Find where the given text appears and provide that cell's center as [X, Y] coordinate. 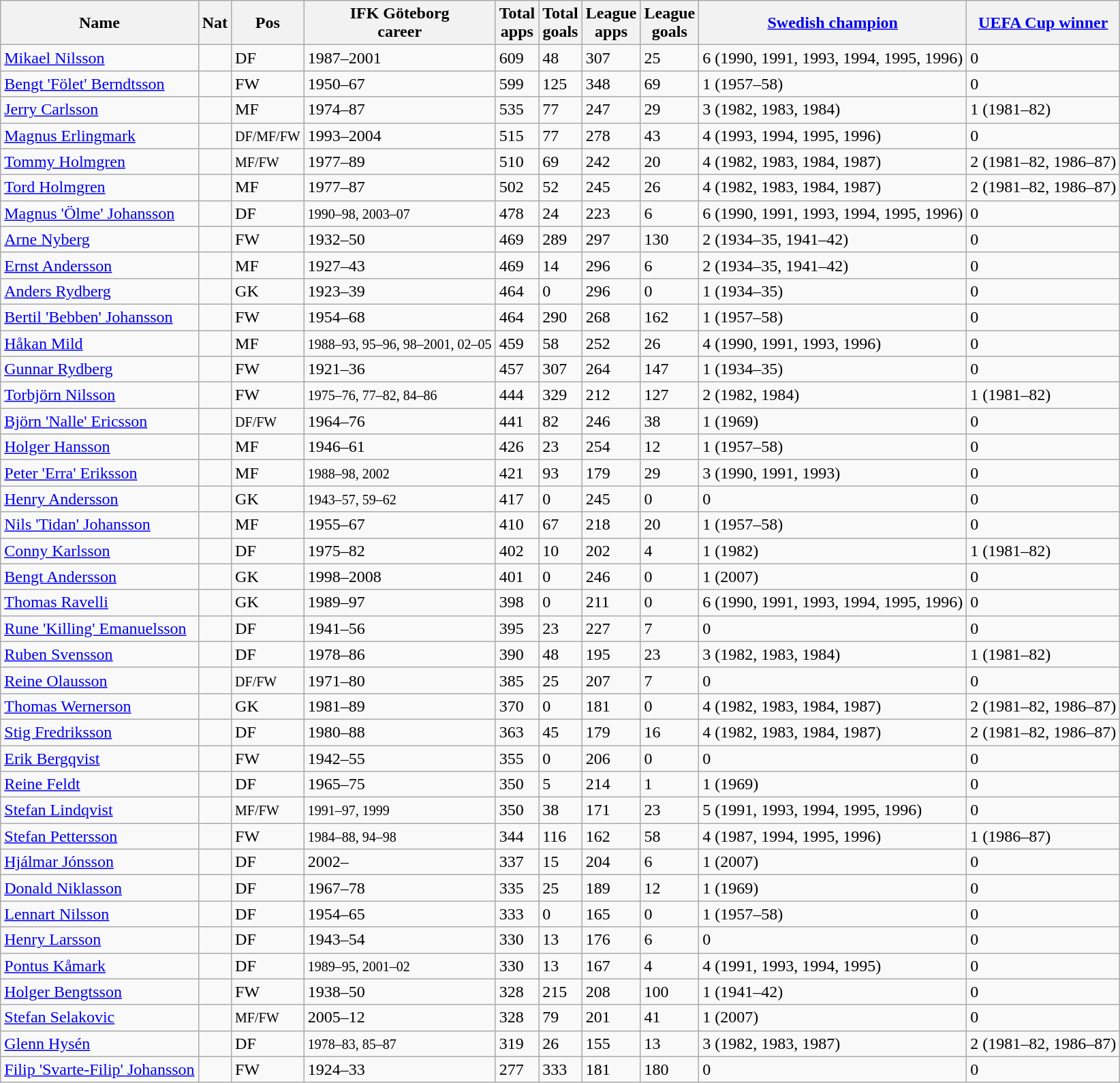
1964–76 [399, 421]
Stefan Lindqvist [99, 810]
215 [561, 992]
201 [611, 1018]
2005–12 [399, 1018]
264 [611, 369]
Henry Larsson [99, 940]
355 [517, 759]
1993–2004 [399, 136]
385 [517, 680]
204 [611, 862]
Bertil 'Bebben' Johansson [99, 317]
212 [611, 395]
4 (1990, 1991, 1993, 1996) [833, 343]
Bengt Andersson [99, 577]
4 (1987, 1994, 1995, 1996) [833, 836]
147 [670, 369]
1942–55 [399, 759]
176 [611, 940]
1955–67 [399, 525]
Ruben Svensson [99, 654]
Name [99, 23]
Thomas Wernerson [99, 706]
Reine Feldt [99, 784]
45 [561, 732]
130 [670, 239]
410 [517, 525]
289 [561, 239]
1 (1941–42) [833, 992]
4 (1993, 1994, 1995, 1996) [833, 136]
5 (1991, 1993, 1994, 1995, 1996) [833, 810]
1978–86 [399, 654]
189 [611, 888]
Håkan Mild [99, 343]
Mikael Nilsson [99, 58]
1988–98, 2002 [399, 473]
1975–82 [399, 551]
Filip 'Svarte-Filip' Johansson [99, 1069]
Tommy Holmgren [99, 162]
Totalgoals [561, 23]
165 [611, 914]
82 [561, 421]
1954–65 [399, 914]
478 [517, 213]
14 [561, 265]
1987–2001 [399, 58]
1971–80 [399, 680]
207 [611, 680]
459 [517, 343]
4 (1991, 1993, 1994, 1995) [833, 966]
1954–68 [399, 317]
79 [561, 1018]
242 [611, 162]
Swedish champion [833, 23]
1938–50 [399, 992]
Glenn Hysén [99, 1043]
Björn 'Nalle' Ericsson [99, 421]
214 [611, 784]
1 [670, 784]
93 [561, 473]
41 [670, 1018]
398 [517, 602]
1974–87 [399, 110]
67 [561, 525]
Stefan Selakovic [99, 1018]
1932–50 [399, 239]
3 (1990, 1991, 1993) [833, 473]
Pontus Kåmark [99, 966]
1990–98, 2003–07 [399, 213]
1991–97, 1999 [399, 810]
1924–33 [399, 1069]
Erik Bergqvist [99, 759]
Holger Bengtsson [99, 992]
1950–67 [399, 84]
1984–88, 94–98 [399, 836]
441 [517, 421]
125 [561, 84]
127 [670, 395]
1 (1982) [833, 551]
457 [517, 369]
155 [611, 1043]
Holger Hansson [99, 447]
1978–83, 85–87 [399, 1043]
329 [561, 395]
Nils 'Tidan' Johansson [99, 525]
268 [611, 317]
180 [670, 1069]
1980–88 [399, 732]
Conny Karlsson [99, 551]
Lennart Nilsson [99, 914]
277 [517, 1069]
335 [517, 888]
1981–89 [399, 706]
5 [561, 784]
395 [517, 628]
DF/MF/FW [268, 136]
3 (1982, 1983, 1987) [833, 1043]
Ernst Andersson [99, 265]
1941–56 [399, 628]
247 [611, 110]
Magnus Erlingmark [99, 136]
167 [611, 966]
Hjálmar Jónsson [99, 862]
208 [611, 992]
Totalapps [517, 23]
10 [561, 551]
Stefan Pettersson [99, 836]
Peter 'Erra' Eriksson [99, 473]
IFK Göteborgcareer [399, 23]
1998–2008 [399, 577]
Anders Rydberg [99, 291]
1967–78 [399, 888]
319 [517, 1043]
Stig Fredriksson [99, 732]
426 [517, 447]
Reine Olausson [99, 680]
401 [517, 577]
370 [517, 706]
2 (1982, 1984) [833, 395]
100 [670, 992]
Leaguegoals [670, 23]
Henry Andersson [99, 499]
1943–57, 59–62 [399, 499]
211 [611, 602]
1946–61 [399, 447]
337 [517, 862]
Nat [215, 23]
1977–89 [399, 162]
43 [670, 136]
278 [611, 136]
Torbjörn Nilsson [99, 395]
15 [561, 862]
Leagueapps [611, 23]
Jerry Carlsson [99, 110]
24 [561, 213]
344 [517, 836]
252 [611, 343]
1989–95, 2001–02 [399, 966]
502 [517, 187]
116 [561, 836]
1989–97 [399, 602]
1943–54 [399, 940]
Bengt 'Fölet' Berndtsson [99, 84]
1 (1986–87) [1044, 836]
1988–93, 95–96, 98–2001, 02–05 [399, 343]
599 [517, 84]
363 [517, 732]
Rune 'Killing' Emanuelsson [99, 628]
Thomas Ravelli [99, 602]
609 [517, 58]
1923–39 [399, 291]
202 [611, 551]
1965–75 [399, 784]
2002– [399, 862]
421 [517, 473]
206 [611, 759]
218 [611, 525]
Magnus 'Ölme' Johansson [99, 213]
52 [561, 187]
Tord Holmgren [99, 187]
Pos [268, 23]
1921–36 [399, 369]
1975–76, 77–82, 84–86 [399, 395]
390 [517, 654]
195 [611, 654]
223 [611, 213]
348 [611, 84]
515 [517, 136]
254 [611, 447]
290 [561, 317]
535 [517, 110]
171 [611, 810]
402 [517, 551]
417 [517, 499]
UEFA Cup winner [1044, 23]
297 [611, 239]
Gunnar Rydberg [99, 369]
227 [611, 628]
444 [517, 395]
Donald Niklasson [99, 888]
16 [670, 732]
510 [517, 162]
1977–87 [399, 187]
Arne Nyberg [99, 239]
1927–43 [399, 265]
